Extract the [X, Y] coordinate from the center of the cell holding the provided text.  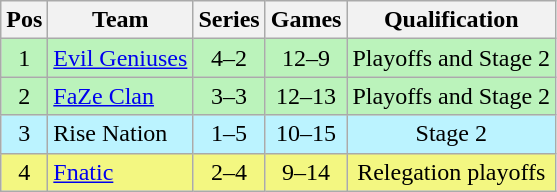
Rise Nation [120, 134]
Fnatic [120, 172]
9–14 [306, 172]
Evil Geniuses [120, 58]
Stage 2 [452, 134]
4 [24, 172]
3 [24, 134]
12–13 [306, 96]
Qualification [452, 20]
Relegation playoffs [452, 172]
Team [120, 20]
Pos [24, 20]
12–9 [306, 58]
4–2 [229, 58]
Series [229, 20]
1 [24, 58]
1–5 [229, 134]
10–15 [306, 134]
Games [306, 20]
FaZe Clan [120, 96]
3–3 [229, 96]
2–4 [229, 172]
2 [24, 96]
